Pinpoint the cell where the given text exists, returning its (X, Y) midpoint coordinate. 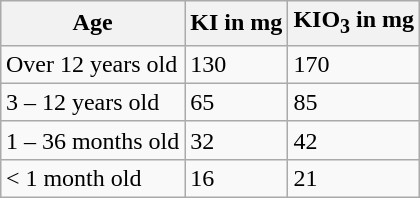
1 – 36 months old (92, 140)
< 1 month old (92, 178)
21 (354, 178)
3 – 12 years old (92, 102)
KI in mg (236, 23)
85 (354, 102)
KIO3 in mg (354, 23)
130 (236, 64)
16 (236, 178)
42 (354, 140)
Age (92, 23)
170 (354, 64)
32 (236, 140)
Over 12 years old (92, 64)
65 (236, 102)
